For the text-containing cell, return its midpoint in (X, Y) coordinate format. 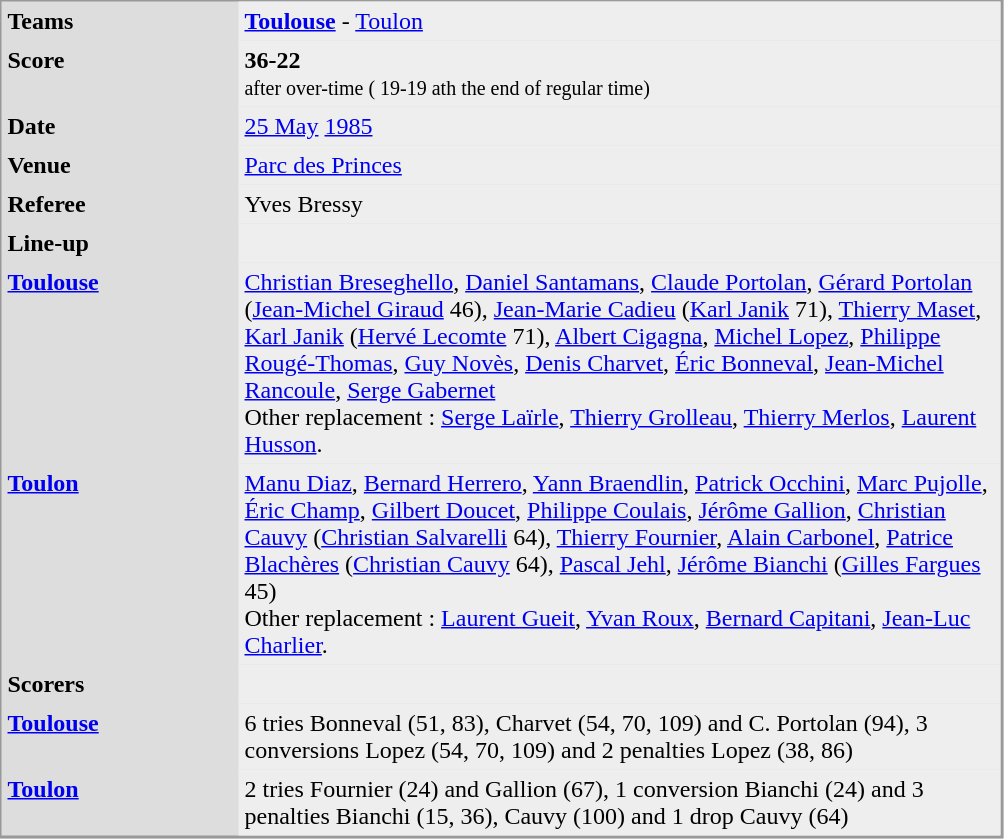
Venue (120, 166)
36-22 after over-time ( 19-19 ath the end of regular time) (619, 73)
2 tries Fournier (24) and Gallion (67), 1 conversion Bianchi (24) and 3 penalties Bianchi (15, 36), Cauvy (100) and 1 drop Cauvy (64) (619, 803)
Yves Bressy (619, 204)
Scorers (120, 684)
Score (120, 73)
Line-up (120, 244)
Parc des Princes (619, 166)
Referee (120, 204)
Date (120, 126)
6 tries Bonneval (51, 83), Charvet (54, 70, 109) and C. Portolan (94), 3 conversions Lopez (54, 70, 109) and 2 penalties Lopez (38, 86) (619, 737)
Toulouse - Toulon (619, 22)
25 May 1985 (619, 126)
Teams (120, 22)
